Capture the cell that displays the provided text and extract its (x, y) central coordinate. 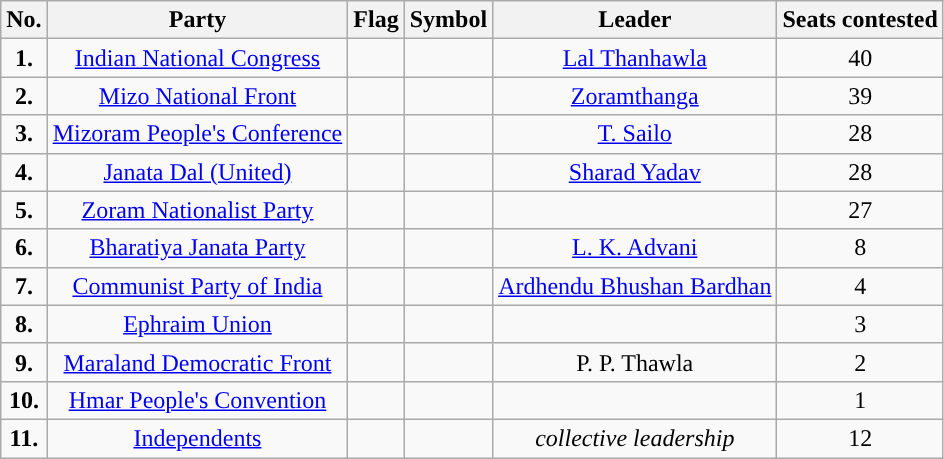
Independents (198, 438)
Ephraim Union (198, 324)
4 (860, 286)
40 (860, 58)
Party (198, 20)
Mizoram People's Conference (198, 134)
12 (860, 438)
7. (24, 286)
Lal Thanhawla (635, 58)
Symbol (448, 20)
2. (24, 96)
10. (24, 400)
collective leadership (635, 438)
8 (860, 248)
Zoramthanga (635, 96)
9. (24, 362)
1. (24, 58)
No. (24, 20)
Zoram Nationalist Party (198, 210)
Maraland Democratic Front (198, 362)
4. (24, 172)
Sharad Yadav (635, 172)
3 (860, 324)
L. K. Advani (635, 248)
3. (24, 134)
P. P. Thawla (635, 362)
T. Sailo (635, 134)
2 (860, 362)
Communist Party of India (198, 286)
11. (24, 438)
39 (860, 96)
Bharatiya Janata Party (198, 248)
Hmar People's Convention (198, 400)
Mizo National Front (198, 96)
27 (860, 210)
Janata Dal (United) (198, 172)
5. (24, 210)
8. (24, 324)
Ardhendu Bhushan Bardhan (635, 286)
Seats contested (860, 20)
6. (24, 248)
Flag (376, 20)
1 (860, 400)
Indian National Congress (198, 58)
Leader (635, 20)
